Identify which cell holds the provided text, then report its (x, y) central coordinate. 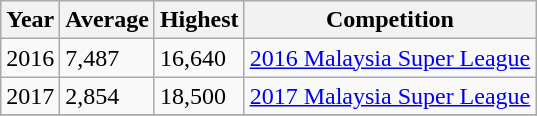
Competition (390, 20)
Year (30, 20)
2016 (30, 58)
Average (108, 20)
7,487 (108, 58)
2016 Malaysia Super League (390, 58)
Highest (199, 20)
2017 Malaysia Super League (390, 96)
16,640 (199, 58)
2017 (30, 96)
2,854 (108, 96)
18,500 (199, 96)
